Return the [x, y] coordinate for the center point of the cell that contains the specified text.  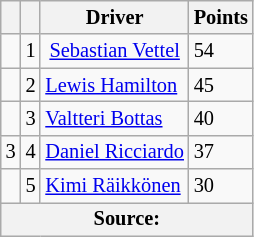
37 [221, 152]
5 [31, 186]
Points [221, 17]
54 [221, 51]
Source: [127, 219]
Daniel Ricciardo [114, 152]
Driver [114, 17]
Lewis Hamilton [114, 85]
1 [31, 51]
40 [221, 118]
Kimi Räikkönen [114, 186]
Valtteri Bottas [114, 118]
30 [221, 186]
2 [31, 85]
45 [221, 85]
4 [31, 152]
Sebastian Vettel [114, 51]
